Scan for the cell matching the given text and deliver its (X, Y) coordinate at center. 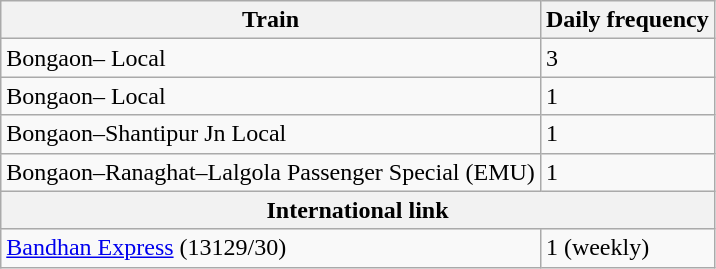
Train (271, 20)
Bongaon–Shantipur Jn Local (271, 134)
International link (358, 210)
Bongaon–Ranaghat–Lalgola Passenger Special (EMU) (271, 172)
3 (627, 58)
Daily frequency (627, 20)
1 (weekly) (627, 248)
Bandhan Express (13129/30) (271, 248)
